Return [x, y] of the center of cell containing provided text 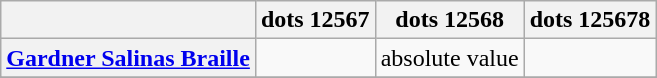
dots 125678 [590, 20]
dots 12567 [315, 20]
Gardner Salinas Braille [128, 58]
absolute value [450, 58]
dots 12568 [450, 20]
